Find where the given text appears and provide that cell's center as (X, Y) coordinate. 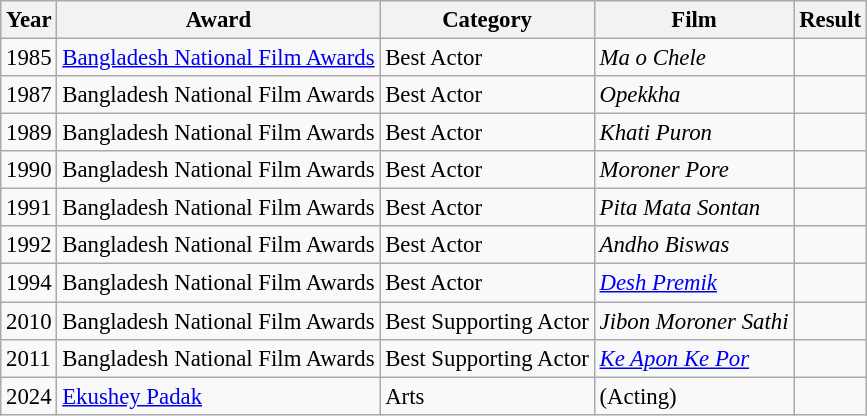
Jibon Moroner Sathi (694, 321)
(Acting) (694, 396)
Year (29, 20)
Arts (487, 396)
Result (830, 20)
Pita Mata Sontan (694, 208)
Film (694, 20)
1991 (29, 208)
Andho Biswas (694, 245)
Khati Puron (694, 133)
Ke Apon Ke Por (694, 358)
Desh Premik (694, 283)
1989 (29, 133)
Moroner Pore (694, 170)
Award (218, 20)
2024 (29, 396)
Ma o Chele (694, 58)
Ekushey Padak (218, 396)
1992 (29, 245)
Category (487, 20)
Opekkha (694, 95)
1985 (29, 58)
1994 (29, 283)
1990 (29, 170)
1987 (29, 95)
2011 (29, 358)
2010 (29, 321)
